Determine the [X, Y] coordinate at the center of the cell enclosing the given text.  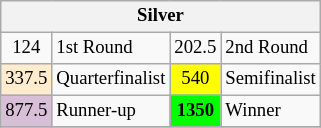
2nd Round [270, 48]
Silver [160, 16]
Quarterfinalist [111, 80]
Winner [270, 112]
337.5 [26, 80]
540 [196, 80]
202.5 [196, 48]
Semifinalist [270, 80]
1350 [196, 112]
877.5 [26, 112]
124 [26, 48]
1st Round [111, 48]
Runner-up [111, 112]
